Return the (x, y) coordinate for the center point of the cell that contains the specified text.  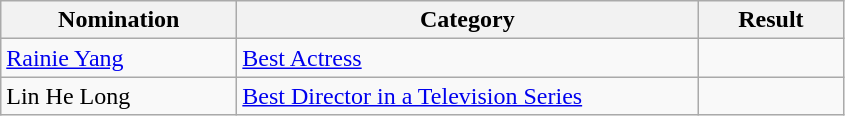
Category (468, 20)
Rainie Yang (119, 58)
Best Actress (468, 58)
Result (771, 20)
Nomination (119, 20)
Lin He Long (119, 96)
Best Director in a Television Series (468, 96)
